Extract the [X, Y] coordinate from the center of the cell holding the provided text.  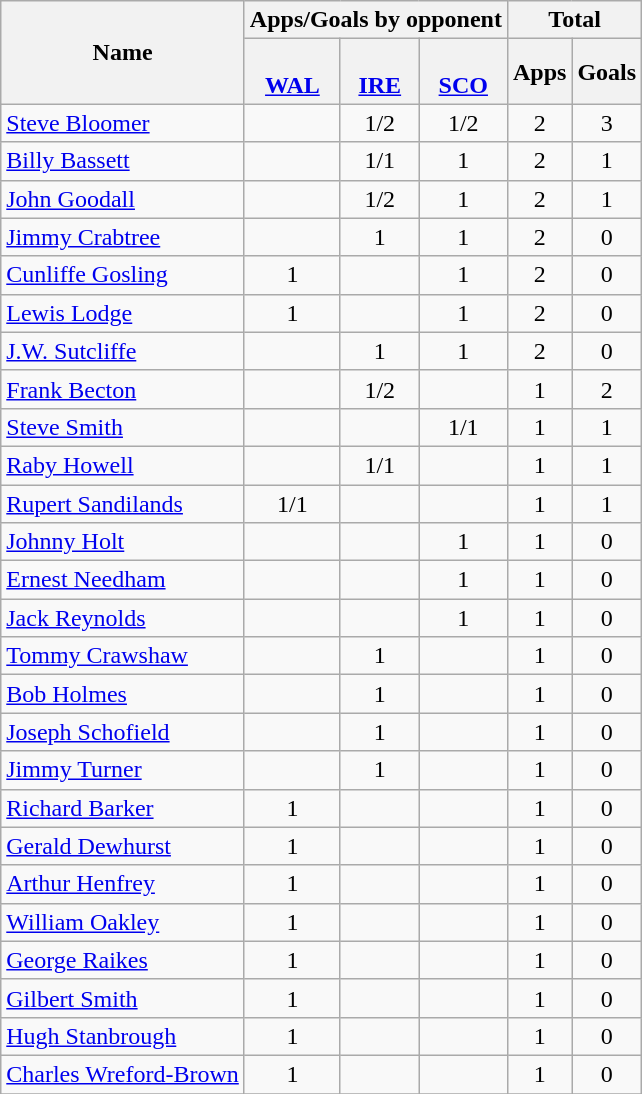
Total [574, 20]
Apps [539, 72]
Goals [607, 72]
John Goodall [123, 199]
Name [123, 52]
Jimmy Turner [123, 770]
Johnny Holt [123, 542]
Rupert Sandilands [123, 503]
SCO [463, 72]
Raby Howell [123, 465]
IRE [380, 72]
George Raikes [123, 960]
J.W. Sutcliffe [123, 351]
WAL [292, 72]
Steve Bloomer [123, 123]
Richard Barker [123, 808]
3 [607, 123]
Tommy Crawshaw [123, 656]
Hugh Stanbrough [123, 1036]
Ernest Needham [123, 580]
Jack Reynolds [123, 618]
Frank Becton [123, 389]
Lewis Lodge [123, 313]
Gerald Dewhurst [123, 846]
Joseph Schofield [123, 732]
William Oakley [123, 922]
Jimmy Crabtree [123, 237]
Cunliffe Gosling [123, 275]
Charles Wreford-Brown [123, 1074]
Billy Bassett [123, 161]
Steve Smith [123, 427]
Gilbert Smith [123, 998]
Arthur Henfrey [123, 884]
Apps/Goals by opponent [376, 20]
Bob Holmes [123, 694]
